Return the (X, Y) coordinate for the center point of the cell that contains the specified text.  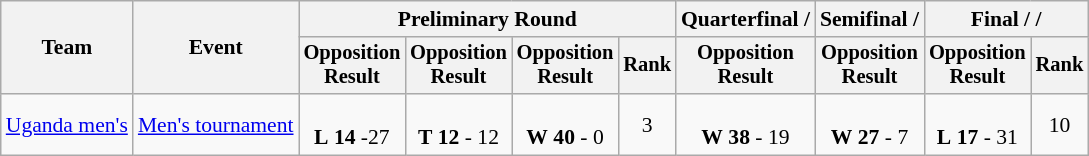
W 27 - 7 (870, 124)
L 17 - 31 (978, 124)
Team (67, 48)
T 12 - 12 (458, 124)
L 14 -27 (352, 124)
Final / / (1006, 19)
Uganda men's (67, 124)
10 (1060, 124)
Quarterfinal / (746, 19)
3 (647, 124)
W 38 - 19 (746, 124)
Men's tournament (216, 124)
Preliminary Round (488, 19)
Event (216, 48)
Semifinal / (870, 19)
W 40 - 0 (566, 124)
